Identify which cell holds the provided text, then report its [x, y] central coordinate. 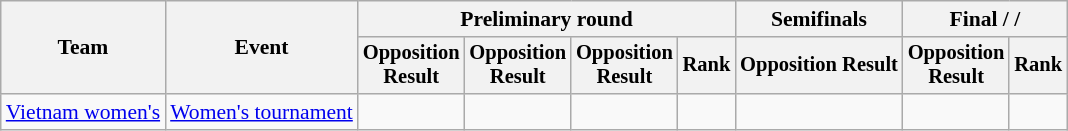
Final / / [985, 19]
Opposition Result [819, 66]
Team [83, 48]
Women's tournament [262, 112]
Preliminary round [546, 19]
Event [262, 48]
Vietnam women's [83, 112]
Semifinals [819, 19]
